Pinpoint the cell where the given text exists, returning its (X, Y) midpoint coordinate. 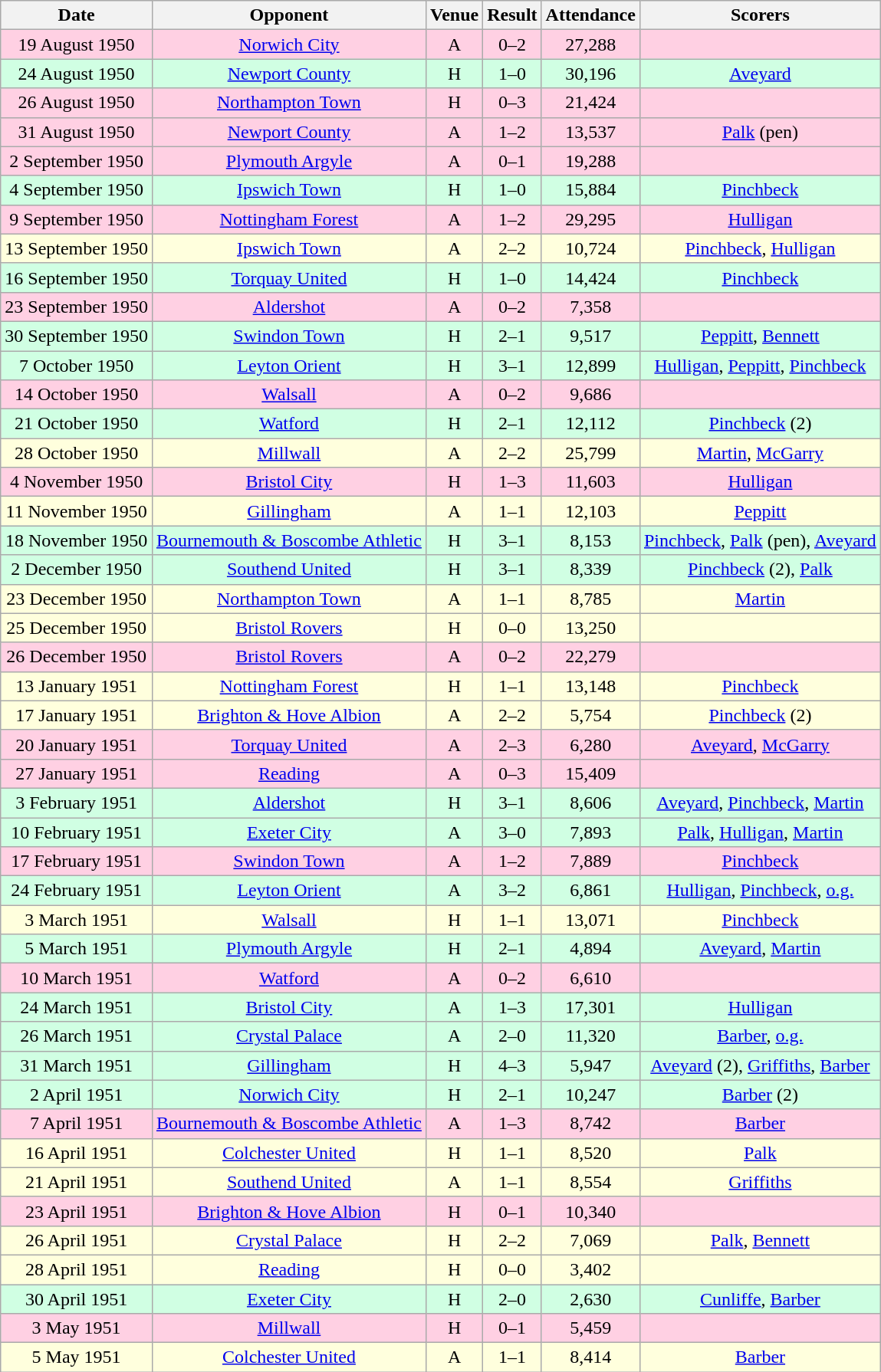
25,799 (590, 453)
23 April 1951 (77, 1211)
8,153 (590, 540)
Martin (760, 599)
Pinchbeck, Hulligan (760, 248)
5,947 (590, 1065)
2 April 1951 (77, 1095)
11 November 1950 (77, 511)
6,610 (590, 978)
Pinchbeck (2), Palk (760, 569)
7 April 1951 (77, 1124)
Palk, Hulligan, Martin (760, 832)
13,250 (590, 628)
26 March 1951 (77, 1036)
15,884 (590, 190)
10 February 1951 (77, 832)
Venue (454, 15)
17 January 1951 (77, 715)
8,520 (590, 1153)
Cunliffe, Barber (760, 1299)
13 January 1951 (77, 686)
7,069 (590, 1240)
Aveyard, Pinchbeck, Martin (760, 803)
Date (77, 15)
12,112 (590, 424)
13,071 (590, 920)
3 May 1951 (77, 1328)
21 April 1951 (77, 1182)
30,196 (590, 74)
24 February 1951 (77, 891)
21 October 1950 (77, 424)
14 October 1950 (77, 395)
7,358 (590, 307)
Martin, McGarry (760, 453)
17,301 (590, 1007)
19 August 1950 (77, 44)
8,742 (590, 1124)
24 August 1950 (77, 74)
10 March 1951 (77, 978)
3 March 1951 (77, 920)
5 May 1951 (77, 1357)
Peppitt (760, 511)
Opponent (288, 15)
Barber (2) (760, 1095)
7,893 (590, 832)
8,554 (590, 1182)
10,724 (590, 248)
Aveyard, Martin (760, 949)
4–3 (512, 1065)
23 December 1950 (77, 599)
22,279 (590, 657)
3,402 (590, 1269)
16 April 1951 (77, 1153)
Peppitt, Bennett (760, 336)
13 September 1950 (77, 248)
3–2 (512, 891)
5,754 (590, 715)
6,861 (590, 891)
19,288 (590, 161)
9,686 (590, 395)
3 February 1951 (77, 803)
Griffiths (760, 1182)
29,295 (590, 219)
Pinchbeck, Palk (pen), Aveyard (760, 540)
10,340 (590, 1211)
3–0 (512, 832)
25 December 1950 (77, 628)
Result (512, 15)
7 October 1950 (77, 366)
26 August 1950 (77, 103)
16 September 1950 (77, 277)
8,339 (590, 569)
9 September 1950 (77, 219)
27 January 1951 (77, 773)
23 September 1950 (77, 307)
31 March 1951 (77, 1065)
2–3 (512, 744)
8,414 (590, 1357)
6,280 (590, 744)
2 September 1950 (77, 161)
Aveyard (760, 74)
Aveyard, McGarry (760, 744)
12,899 (590, 366)
28 October 1950 (77, 453)
Hulligan, Pinchbeck, o.g. (760, 891)
4 September 1950 (77, 190)
9,517 (590, 336)
4 November 1950 (77, 482)
Palk (pen) (760, 132)
11,320 (590, 1036)
Palk (760, 1153)
8,785 (590, 599)
20 January 1951 (77, 744)
21,424 (590, 103)
Attendance (590, 15)
Aveyard (2), Griffiths, Barber (760, 1065)
13,537 (590, 132)
27,288 (590, 44)
5 March 1951 (77, 949)
31 August 1950 (77, 132)
10,247 (590, 1095)
24 March 1951 (77, 1007)
2 December 1950 (77, 569)
14,424 (590, 277)
26 December 1950 (77, 657)
30 April 1951 (77, 1299)
Barber, o.g. (760, 1036)
2,630 (590, 1299)
7,889 (590, 862)
8,606 (590, 803)
28 April 1951 (77, 1269)
11,603 (590, 482)
4,894 (590, 949)
Hulligan, Peppitt, Pinchbeck (760, 366)
18 November 1950 (77, 540)
15,409 (590, 773)
Scorers (760, 15)
5,459 (590, 1328)
30 September 1950 (77, 336)
Palk, Bennett (760, 1240)
17 February 1951 (77, 862)
26 April 1951 (77, 1240)
12,103 (590, 511)
13,148 (590, 686)
